From the cell containing the given text, extract its center point as [x, y] coordinate. 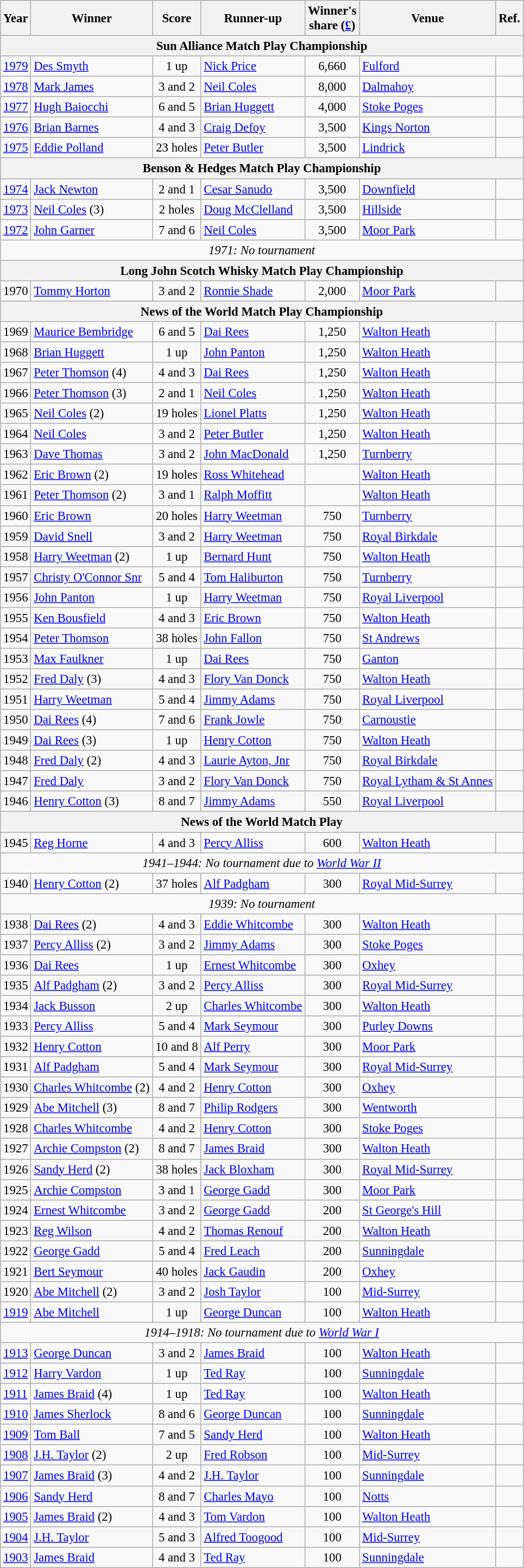
Hugh Baiocchi [92, 107]
1976 [16, 128]
1972 [16, 230]
John Garner [92, 230]
1967 [16, 373]
Bernard Hunt [253, 556]
8,000 [332, 87]
Nick Price [253, 66]
Royal Lytham & St Annes [428, 781]
1962 [16, 475]
Charles Mayo [253, 1496]
1922 [16, 1251]
1968 [16, 352]
Ken Bousfield [92, 618]
Sandy Herd (2) [92, 1169]
2 holes [177, 209]
St George's Hill [428, 1210]
1952 [16, 679]
Harry Vardon [92, 1373]
1926 [16, 1169]
Brian Barnes [92, 128]
Laurie Ayton, Jnr [253, 761]
1907 [16, 1476]
Fred Robson [253, 1456]
Reg Wilson [92, 1231]
1950 [16, 720]
1960 [16, 516]
1975 [16, 148]
Peter Thomson (3) [92, 393]
James Braid (2) [92, 1516]
James Braid (4) [92, 1394]
1964 [16, 434]
1938 [16, 924]
1909 [16, 1435]
Josh Taylor [253, 1292]
1979 [16, 66]
1929 [16, 1108]
Benson & Hedges Match Play Championship [262, 168]
Ganton [428, 658]
550 [332, 801]
Peter Thomson [92, 638]
Abe Mitchell [92, 1312]
1945 [16, 843]
1925 [16, 1190]
St Andrews [428, 638]
Long John Scotch Whisky Match Play Championship [262, 271]
Abe Mitchell (3) [92, 1108]
Sun Alliance Match Play Championship [262, 46]
1931 [16, 1067]
600 [332, 843]
Dalmahoy [428, 87]
1970 [16, 291]
1905 [16, 1516]
Henry Cotton (3) [92, 801]
Frank Jowle [253, 720]
Wentworth [428, 1108]
1957 [16, 577]
1935 [16, 986]
1947 [16, 781]
Doug McClelland [253, 209]
Abe Mitchell (2) [92, 1292]
Fred Daly [92, 781]
1924 [16, 1210]
Thomas Renouf [253, 1231]
Ross Whitehead [253, 475]
Jack Busson [92, 1006]
1955 [16, 618]
Henry Cotton (2) [92, 883]
1920 [16, 1292]
1910 [16, 1414]
1933 [16, 1026]
Venue [428, 18]
1906 [16, 1496]
6,660 [332, 66]
John MacDonald [253, 454]
1977 [16, 107]
1914–1918: No tournament due to World War I [262, 1333]
1937 [16, 945]
Tom Haliburton [253, 577]
J.H. Taylor (2) [92, 1456]
1934 [16, 1006]
Bert Seymour [92, 1271]
Max Faulkner [92, 658]
1941–1944: No tournament due to World War II [262, 863]
Runner-up [253, 18]
1946 [16, 801]
David Snell [92, 536]
Cesar Sanudo [253, 189]
Craig Defoy [253, 128]
1953 [16, 658]
Fred Leach [253, 1251]
1978 [16, 87]
7 and 5 [177, 1435]
Alf Padgham (2) [92, 986]
Purley Downs [428, 1026]
Jack Gaudin [253, 1271]
1951 [16, 700]
Dai Rees (2) [92, 924]
Philip Rodgers [253, 1108]
1921 [16, 1271]
5 and 3 [177, 1537]
1936 [16, 965]
Tom Ball [92, 1435]
Maurice Bembridge [92, 332]
1908 [16, 1456]
Notts [428, 1496]
Kings Norton [428, 128]
Fulford [428, 66]
1949 [16, 741]
Year [16, 18]
Ronnie Shade [253, 291]
4,000 [332, 107]
1971: No tournament [262, 250]
Dai Rees (4) [92, 720]
Tommy Horton [92, 291]
1954 [16, 638]
40 holes [177, 1271]
1939: No tournament [262, 904]
1912 [16, 1373]
Reg Horne [92, 843]
James Sherlock [92, 1414]
1932 [16, 1047]
Harry Weetman (2) [92, 556]
Archie Compston (2) [92, 1149]
Lindrick [428, 148]
Tom Vardon [253, 1516]
1965 [16, 413]
1927 [16, 1149]
Ralph Moffitt [253, 496]
23 holes [177, 148]
Eddie Polland [92, 148]
James Braid (3) [92, 1476]
Winner'sshare (£) [332, 18]
Alfred Toogood [253, 1537]
Hillside [428, 209]
Des Smyth [92, 66]
1940 [16, 883]
1903 [16, 1557]
Mark James [92, 87]
Score [177, 18]
8 and 6 [177, 1414]
Winner [92, 18]
Peter Thomson (4) [92, 373]
Fred Daly (3) [92, 679]
Jack Bloxham [253, 1169]
Jack Newton [92, 189]
1963 [16, 454]
2,000 [332, 291]
1958 [16, 556]
1928 [16, 1128]
Christy O'Connor Snr [92, 577]
Downfield [428, 189]
1974 [16, 189]
1961 [16, 496]
News of the World Match Play [262, 822]
1959 [16, 536]
Alf Perry [253, 1047]
Archie Compston [92, 1190]
Eddie Whitcombe [253, 924]
Dave Thomas [92, 454]
37 holes [177, 883]
Carnoustie [428, 720]
Lionel Platts [253, 413]
1904 [16, 1537]
John Fallon [253, 638]
Peter Thomson (2) [92, 496]
1913 [16, 1353]
1919 [16, 1312]
Percy Alliss (2) [92, 945]
Eric Brown (2) [92, 475]
1969 [16, 332]
Ref. [509, 18]
Neil Coles (2) [92, 413]
20 holes [177, 516]
1973 [16, 209]
1948 [16, 761]
Fred Daly (2) [92, 761]
1911 [16, 1394]
1930 [16, 1088]
1956 [16, 598]
Neil Coles (3) [92, 209]
Dai Rees (3) [92, 741]
News of the World Match Play Championship [262, 311]
1966 [16, 393]
1923 [16, 1231]
Charles Whitcombe (2) [92, 1088]
10 and 8 [177, 1047]
